For the text-containing cell, return its midpoint in (X, Y) coordinate format. 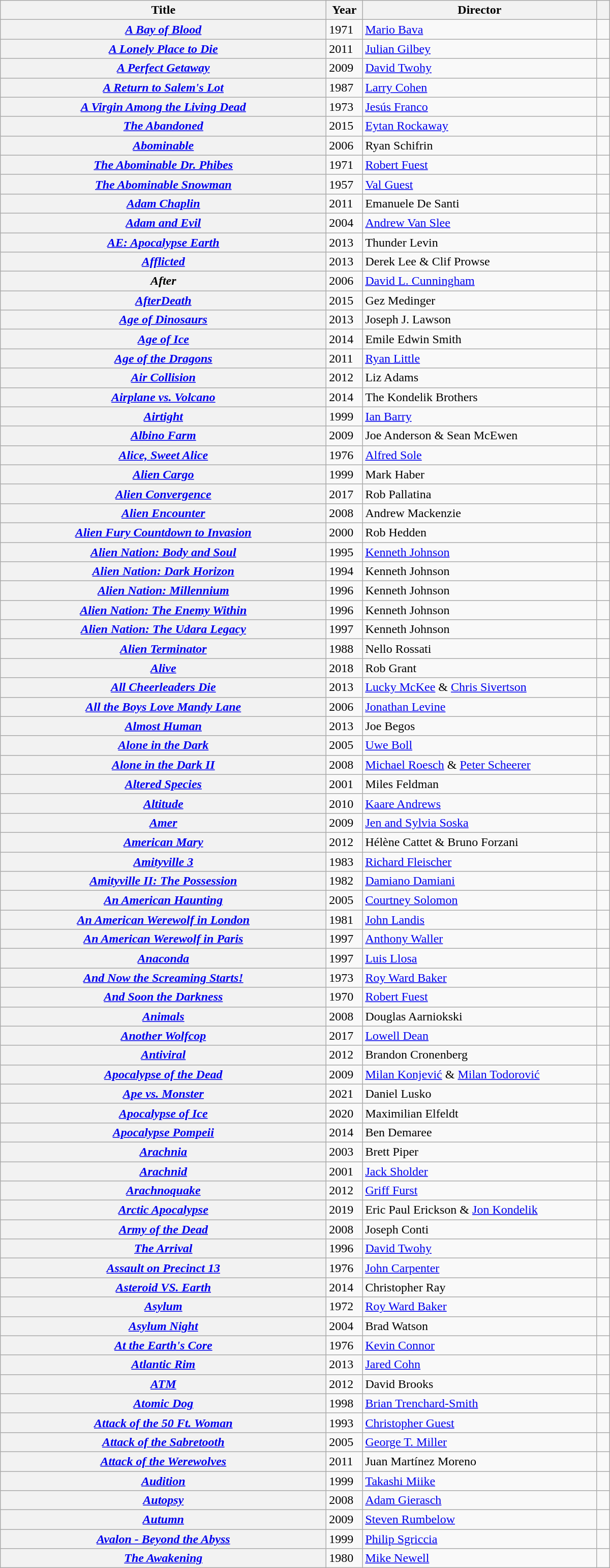
After (164, 281)
Asylum Night (164, 1326)
Douglas Aarniokski (480, 1016)
Arachnid (164, 1171)
Year (345, 10)
2000 (345, 532)
1981 (345, 920)
1980 (345, 1558)
Lucky McKee & Chris Sivertson (480, 687)
Almost Human (164, 726)
And Now the Screaming Starts! (164, 978)
Antiviral (164, 1055)
Adam and Evil (164, 223)
Afflicted (164, 262)
Mike Newell (480, 1558)
Adam Gierasch (480, 1500)
2018 (345, 668)
Amityville 3 (164, 862)
David Brooks (480, 1384)
An American Werewolf in Paris (164, 939)
Altered Species (164, 784)
Val Guest (480, 184)
Griff Furst (480, 1191)
American Mary (164, 842)
All Cheerleaders Die (164, 687)
Amityville II: The Possession (164, 881)
Asylum (164, 1307)
Director (480, 10)
Assault on Precinct 13 (164, 1268)
1994 (345, 571)
Luis Llosa (480, 958)
Steven Rumbelow (480, 1520)
1970 (345, 997)
At the Earth's Core (164, 1345)
Alien Cargo (164, 474)
Another Wolfcop (164, 1036)
Ian Barry (480, 416)
Rob Hedden (480, 532)
Christopher Guest (480, 1423)
The Abominable Snowman (164, 184)
Jared Cohn (480, 1365)
Air Collision (164, 378)
Alien Fury Countdown to Invasion (164, 532)
1957 (345, 184)
A Perfect Getaway (164, 68)
1998 (345, 1403)
Uwe Boll (480, 745)
Autopsy (164, 1500)
Alien Nation: The Enemy Within (164, 610)
AE: Apocalypse Earth (164, 243)
Altitude (164, 803)
An American Haunting (164, 900)
2010 (345, 803)
Joseph Conti (480, 1229)
Joe Anderson & Sean McEwen (480, 436)
Ben Demaree (480, 1132)
All the Boys Love Mandy Lane (164, 707)
Apocalypse Pompeii (164, 1132)
John Landis (480, 920)
Albino Farm (164, 436)
Julian Gilbey (480, 49)
1983 (345, 862)
Jen and Sylvia Soska (480, 823)
Andrew Van Slee (480, 223)
Arctic Apocalypse (164, 1210)
Atomic Dog (164, 1403)
1993 (345, 1423)
The Kondelik Brothers (480, 397)
Takashi Miike (480, 1481)
Abominable (164, 145)
Jack Sholder (480, 1171)
Damiano Damiani (480, 881)
Apocalypse of Ice (164, 1113)
Rob Grant (480, 668)
Ryan Schifrin (480, 145)
Alien Nation: Dark Horizon (164, 571)
George T. Miller (480, 1442)
Eric Paul Erickson & Jon Kondelik (480, 1210)
Philip Sgriccia (480, 1539)
David L. Cunningham (480, 281)
Michael Roesch & Peter Scheerer (480, 765)
Jonathan Levine (480, 707)
Anaconda (164, 958)
Kevin Connor (480, 1345)
Brett Piper (480, 1152)
Apocalypse of the Dead (164, 1074)
The Abominable Dr. Phibes (164, 165)
Audition (164, 1481)
Brad Watson (480, 1326)
Adam Chaplin (164, 203)
Age of the Dragons (164, 358)
Milan Konjević & Milan Todorović (480, 1074)
An American Werewolf in London (164, 920)
Liz Adams (480, 378)
Alone in the Dark II (164, 765)
Alive (164, 668)
Courtney Solomon (480, 900)
Emile Edwin Smith (480, 339)
Airplane vs. Volcano (164, 397)
Age of Ice (164, 339)
Amer (164, 823)
ATM (164, 1384)
2020 (345, 1113)
Thunder Levin (480, 243)
Daniel Lusko (480, 1094)
Arachnoquake (164, 1191)
Alien Encounter (164, 513)
Age of Dinosaurs (164, 320)
Brian Trenchard-Smith (480, 1403)
Attack of the Sabretooth (164, 1442)
Jesús Franco (480, 107)
And Soon the Darkness (164, 997)
Alien Nation: The Udara Legacy (164, 629)
The Awakening (164, 1558)
2021 (345, 1094)
Alien Nation: Body and Soul (164, 552)
Anthony Waller (480, 939)
Rob Pallatina (480, 494)
Derek Lee & Clif Prowse (480, 262)
2003 (345, 1152)
Attack of the Werewolves (164, 1461)
A Lonely Place to Die (164, 49)
Andrew Mackenzie (480, 513)
Richard Fleischer (480, 862)
Army of the Dead (164, 1229)
Brandon Cronenberg (480, 1055)
Animals (164, 1016)
Juan Martínez Moreno (480, 1461)
Gez Medinger (480, 300)
Maximilian Elfeldt (480, 1113)
1987 (345, 87)
Asteroid VS. Earth (164, 1287)
Ryan Little (480, 358)
Attack of the 50 Ft. Woman (164, 1423)
1988 (345, 649)
Avalon - Beyond the Abyss (164, 1539)
Mark Haber (480, 474)
Autumn (164, 1520)
Hélène Cattet & Bruno Forzani (480, 842)
1982 (345, 881)
Alice, Sweet Alice (164, 455)
A Virgin Among the Living Dead (164, 107)
Miles Feldman (480, 784)
Joe Begos (480, 726)
Airtight (164, 416)
Joseph J. Lawson (480, 320)
Alien Nation: Millennium (164, 591)
Lowell Dean (480, 1036)
The Arrival (164, 1249)
Alien Terminator (164, 649)
Mario Bava (480, 29)
1972 (345, 1307)
2019 (345, 1210)
Ape vs. Monster (164, 1094)
Alone in the Dark (164, 745)
Larry Cohen (480, 87)
Nello Rossati (480, 649)
Eytan Rockaway (480, 126)
Atlantic Rim (164, 1365)
The Abandoned (164, 126)
A Return to Salem's Lot (164, 87)
Title (164, 10)
Christopher Ray (480, 1287)
AfterDeath (164, 300)
Alien Convergence (164, 494)
John Carpenter (480, 1268)
Alfred Sole (480, 455)
Kaare Andrews (480, 803)
Emanuele De Santi (480, 203)
A Bay of Blood (164, 29)
1995 (345, 552)
Arachnia (164, 1152)
